Locate the cell with the specified text and output its [X, Y] center coordinate. 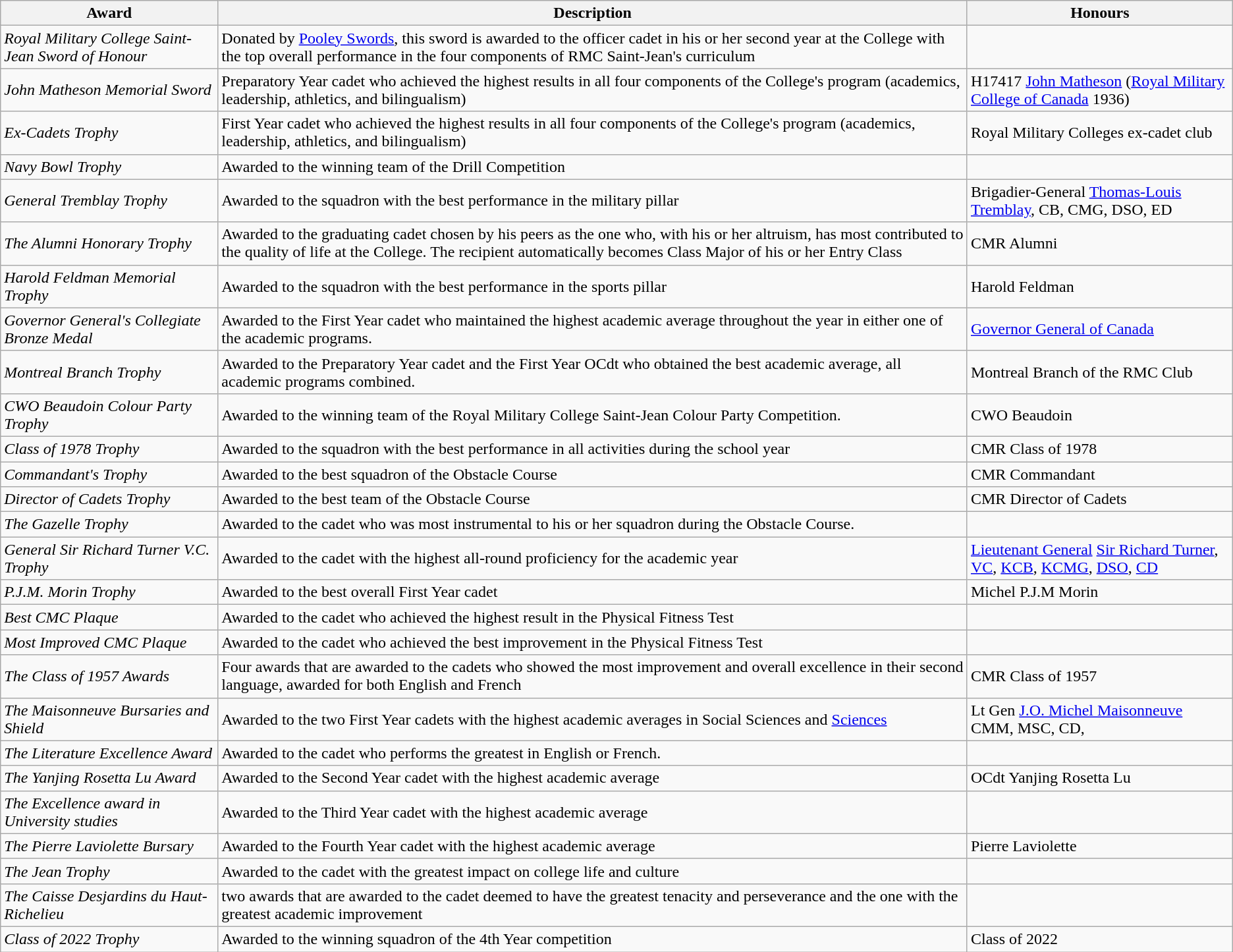
The Gazelle Trophy [109, 524]
Awarded to the winning squadron of the 4th Year competition [593, 939]
The Class of 1957 Awards [109, 676]
General Sir Richard Turner V.C. Trophy [109, 559]
Awarded to the winning team of the Royal Military College Saint-Jean Colour Party Competition. [593, 415]
Harold Feldman Memorial Trophy [109, 286]
John Matheson Memorial Sword [109, 90]
CMR Class of 1978 [1100, 449]
Awarded to the cadet who achieved the highest result in the Physical Fitness Test [593, 617]
Michel P.J.M Morin [1100, 592]
Harold Feldman [1100, 286]
Awarded to the cadet who was most instrumental to his or her squadron during the Obstacle Course. [593, 524]
Awarded to the Third Year cadet with the highest academic average [593, 812]
Royal Military Colleges ex-cadet club [1100, 133]
Class of 2022 [1100, 939]
Awarded to the winning team of the Drill Competition [593, 167]
Best CMC Plaque [109, 617]
The Alumni Honorary Trophy [109, 244]
CMR Director of Cadets [1100, 499]
Class of 2022 Trophy [109, 939]
Pierre Laviolette [1100, 846]
Governor General of Canada [1100, 329]
Awarded to the Preparatory Year cadet and the First Year OCdt who obtained the best academic average, all academic programs combined. [593, 372]
CMR Alumni [1100, 244]
Awarded to the cadet who performs the greatest in English or French. [593, 753]
Lieutenant General Sir Richard Turner, VC, KCB, KCMG, DSO, CD [1100, 559]
Award [109, 13]
Montreal Branch Trophy [109, 372]
CWO Beaudoin [1100, 415]
Brigadier-General Thomas-Louis Tremblay, CB, CMG, DSO, ED [1100, 200]
Commandant's Trophy [109, 474]
Awarded to the best team of the Obstacle Course [593, 499]
Ex-Cadets Trophy [109, 133]
Awarded to the squadron with the best performance in the military pillar [593, 200]
Awarded to the cadet with the greatest impact on college life and culture [593, 871]
Lt Gen J.O. Michel Maisonneuve CMM, MSC, CD, [1100, 719]
Governor General's Collegiate Bronze Medal [109, 329]
Awarded to the cadet with the highest all-round proficiency for the academic year [593, 559]
Awarded to the best overall First Year cadet [593, 592]
CMR Commandant [1100, 474]
Honours [1100, 13]
Awarded to the squadron with the best performance in the sports pillar [593, 286]
The Jean Trophy [109, 871]
Navy Bowl Trophy [109, 167]
Awarded to the Second Year cadet with the highest academic average [593, 778]
The Caisse Desjardins du Haut-Richelieu [109, 905]
General Tremblay Trophy [109, 200]
The Yanjing Rosetta Lu Award [109, 778]
Awarded to the Fourth Year cadet with the highest academic average [593, 846]
two awards that are awarded to the cadet deemed to have the greatest tenacity and perseverance and the one with the greatest academic improvement [593, 905]
Awarded to the First Year cadet who maintained the highest academic average throughout the year in either one of the academic programs. [593, 329]
Montreal Branch of the RMC Club [1100, 372]
Awarded to the cadet who achieved the best improvement in the Physical Fitness Test [593, 642]
Most Improved CMC Plaque [109, 642]
Description [593, 13]
Awarded to the squadron with the best performance in all activities during the school year [593, 449]
Director of Cadets Trophy [109, 499]
Awarded to the best squadron of the Obstacle Course [593, 474]
P.J.M. Morin Trophy [109, 592]
The Maisonneuve Bursaries and Shield [109, 719]
The Excellence award in University studies [109, 812]
H17417 John Matheson (Royal Military College of Canada 1936) [1100, 90]
Royal Military College Saint-Jean Sword of Honour [109, 47]
Awarded to the two First Year cadets with the highest academic averages in Social Sciences and Sciences [593, 719]
The Pierre Laviolette Bursary [109, 846]
OCdt Yanjing Rosetta Lu [1100, 778]
The Literature Excellence Award [109, 753]
Class of 1978 Trophy [109, 449]
CWO Beaudoin Colour Party Trophy [109, 415]
CMR Class of 1957 [1100, 676]
